Capture the cell that displays the provided text and extract its (x, y) central coordinate. 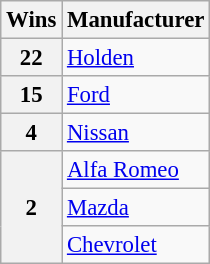
Holden (136, 58)
4 (32, 133)
Alfa Romeo (136, 170)
Nissan (136, 133)
Chevrolet (136, 245)
15 (32, 95)
Ford (136, 95)
22 (32, 58)
Mazda (136, 208)
Wins (32, 20)
Manufacturer (136, 20)
2 (32, 208)
